Capture the cell that displays the provided text and extract its [X, Y] central coordinate. 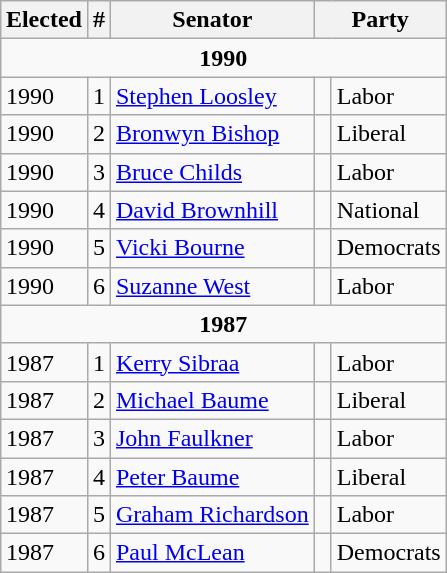
David Brownhill [212, 210]
Graham Richardson [212, 515]
Paul McLean [212, 553]
# [98, 20]
John Faulkner [212, 438]
Stephen Loosley [212, 96]
Kerry Sibraa [212, 362]
Elected [44, 20]
Party [380, 20]
Bruce Childs [212, 172]
Michael Baume [212, 400]
Vicki Bourne [212, 248]
Senator [212, 20]
Suzanne West [212, 286]
Bronwyn Bishop [212, 134]
Peter Baume [212, 477]
National [388, 210]
